From the cell containing the given text, extract its center point as [x, y] coordinate. 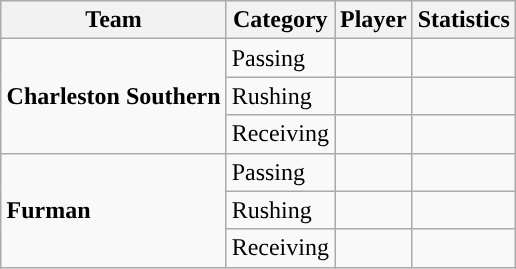
Statistics [464, 20]
Charleston Southern [114, 96]
Player [373, 20]
Team [114, 20]
Furman [114, 210]
Category [280, 20]
